Return the (x, y) coordinate for the center point of the cell that contains the specified text.  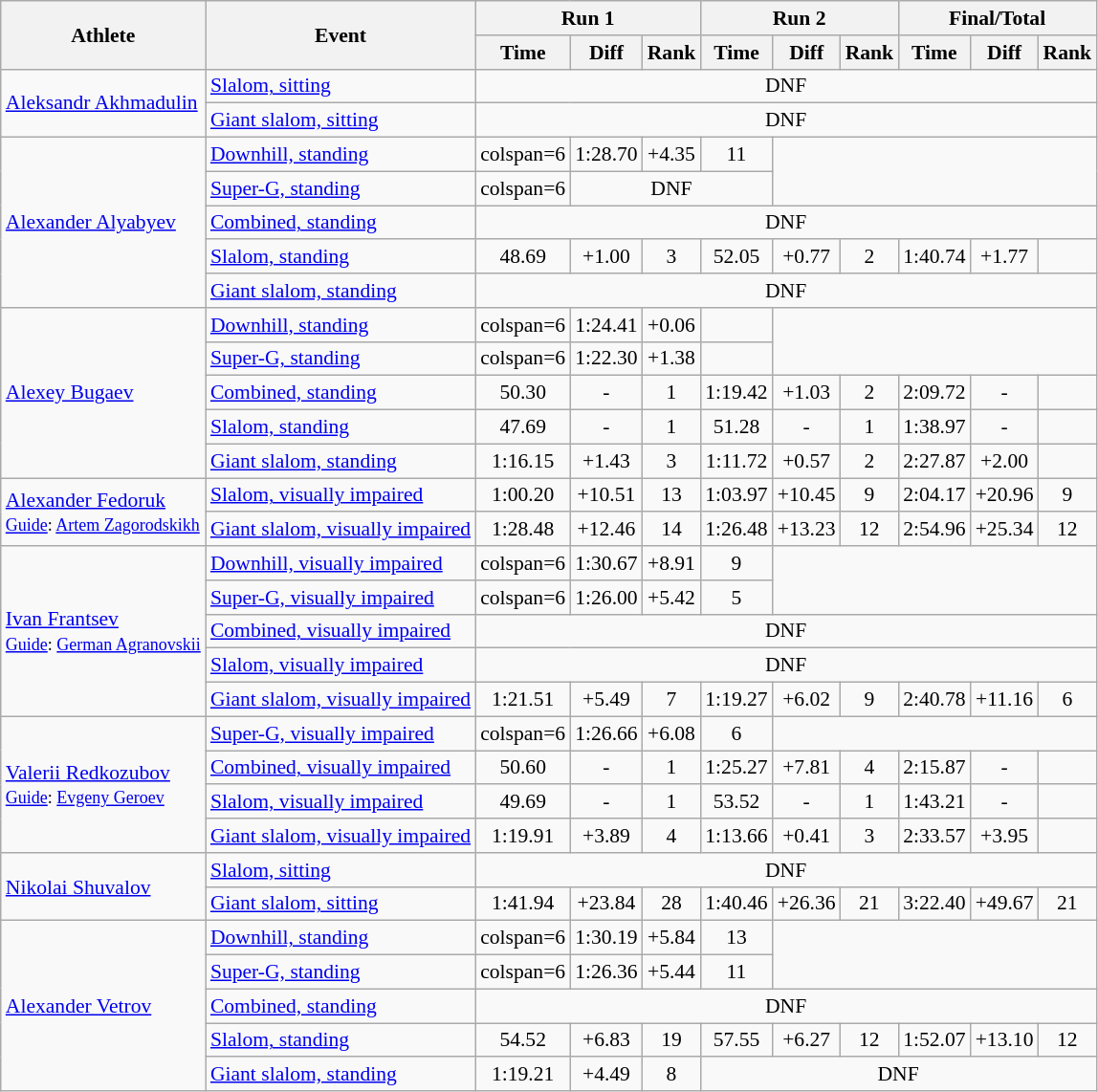
Nikolai Shuvalov (103, 887)
+5.84 (671, 938)
+10.51 (606, 495)
51.28 (736, 427)
+12.46 (606, 530)
1:19.21 (522, 1075)
+20.96 (1004, 495)
+1.00 (606, 257)
+25.34 (1004, 530)
+8.91 (671, 563)
2:27.87 (933, 461)
+6.83 (606, 1040)
1:11.72 (736, 461)
2:04.17 (933, 495)
+6.02 (807, 700)
3:22.40 (933, 904)
+6.27 (807, 1040)
Alexander Alyabyev (103, 223)
52.05 (736, 257)
Alexander FedorukGuide: Artem Zagorodskikh (103, 513)
8 (671, 1075)
Downhill, visually impaired (340, 563)
+2.00 (1004, 461)
2:09.72 (933, 393)
1:19.27 (736, 700)
1:30.19 (606, 938)
Ivan FrantsevGuide: German Agranovskii (103, 631)
+6.08 (671, 733)
1:22.30 (606, 359)
Run 1 (587, 18)
+1.43 (606, 461)
1:28.70 (606, 155)
54.52 (522, 1040)
1:43.21 (933, 802)
1:26.00 (606, 598)
+4.49 (606, 1075)
2:54.96 (933, 530)
+0.57 (807, 461)
53.52 (736, 802)
49.69 (522, 802)
Alexander Vetrov (103, 1006)
57.55 (736, 1040)
50.30 (522, 393)
Run 2 (800, 18)
+1.38 (671, 359)
+0.06 (671, 325)
+13.23 (807, 530)
Event (340, 34)
+5.49 (606, 700)
1:19.42 (736, 393)
+5.44 (671, 972)
1:38.97 (933, 427)
1:26.36 (606, 972)
19 (671, 1040)
47.69 (522, 427)
+23.84 (606, 904)
7 (671, 700)
Final/Total (997, 18)
14 (671, 530)
5 (736, 598)
+4.35 (671, 155)
+3.89 (606, 836)
2:15.87 (933, 768)
2:40.78 (933, 700)
+1.03 (807, 393)
2:33.57 (933, 836)
1:13.66 (736, 836)
1:52.07 (933, 1040)
Athlete (103, 34)
1:25.27 (736, 768)
1:41.94 (522, 904)
+1.77 (1004, 257)
+0.77 (807, 257)
48.69 (522, 257)
+13.10 (1004, 1040)
28 (671, 904)
1:19.91 (522, 836)
+5.42 (671, 598)
1:28.48 (522, 530)
1:30.67 (606, 563)
Valerii RedkozubovGuide: Evgeny Geroev (103, 784)
50.60 (522, 768)
+3.95 (1004, 836)
1:40.46 (736, 904)
+26.36 (807, 904)
+11.16 (1004, 700)
1:24.41 (606, 325)
1:40.74 (933, 257)
+0.41 (807, 836)
1:26.48 (736, 530)
+7.81 (807, 768)
1:21.51 (522, 700)
Aleksandr Akhmadulin (103, 103)
1:03.97 (736, 495)
+10.45 (807, 495)
Alexey Bugaev (103, 393)
1:16.15 (522, 461)
1:00.20 (522, 495)
1:26.66 (606, 733)
+49.67 (1004, 904)
